Pinpoint the cell where the given text exists, returning its (x, y) midpoint coordinate. 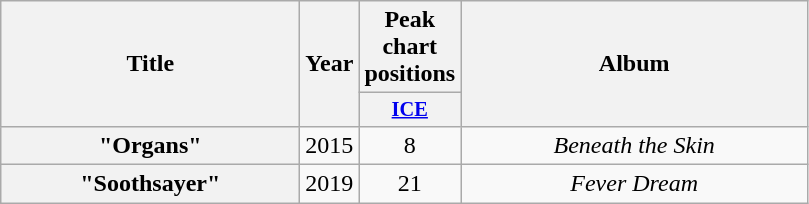
8 (410, 145)
2015 (330, 145)
"Organs" (150, 145)
Beneath the Skin (634, 145)
21 (410, 184)
Album (634, 64)
"Soothsayer" (150, 184)
Fever Dream (634, 184)
Title (150, 64)
Peak chart positions (410, 47)
ICE (410, 110)
2019 (330, 184)
Year (330, 64)
